Search for the cell housing the specified text and yield its [x, y] center coordinate. 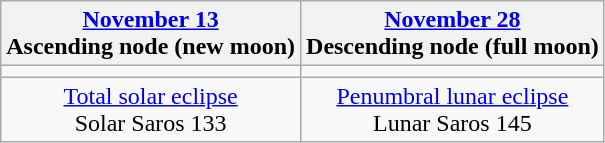
Penumbral lunar eclipseLunar Saros 145 [453, 110]
November 28Descending node (full moon) [453, 34]
Total solar eclipseSolar Saros 133 [151, 110]
November 13Ascending node (new moon) [151, 34]
